Pinpoint the cell where the given text exists, returning its (x, y) midpoint coordinate. 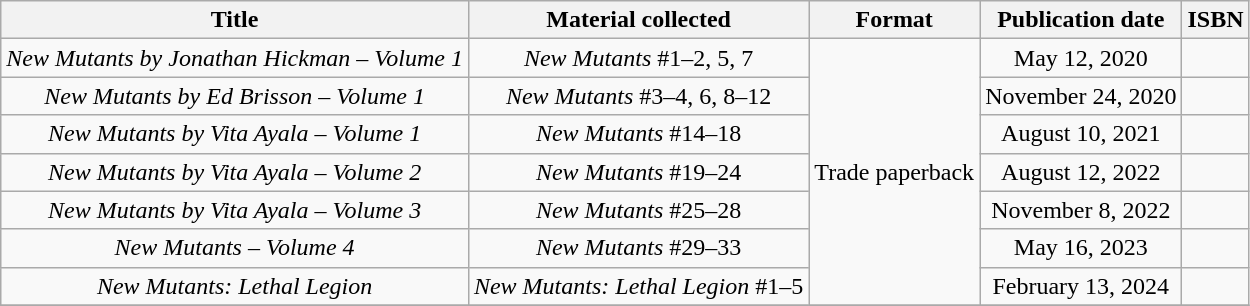
New Mutants by Vita Ayala – Volume 3 (235, 210)
November 8, 2022 (1081, 210)
August 12, 2022 (1081, 172)
New Mutants #25–28 (638, 210)
New Mutants by Jonathan Hickman – Volume 1 (235, 58)
Format (894, 20)
New Mutants #1–2, 5, 7 (638, 58)
New Mutants #19–24 (638, 172)
New Mutants by Ed Brisson – Volume 1 (235, 96)
February 13, 2024 (1081, 286)
May 12, 2020 (1081, 58)
ISBN (1216, 20)
New Mutants by Vita Ayala – Volume 2 (235, 172)
New Mutants #14–18 (638, 134)
Title (235, 20)
Material collected (638, 20)
May 16, 2023 (1081, 248)
New Mutants: Lethal Legion #1–5 (638, 286)
New Mutants by Vita Ayala – Volume 1 (235, 134)
Trade paperback (894, 172)
New Mutants – Volume 4 (235, 248)
New Mutants: Lethal Legion (235, 286)
New Mutants #29–33 (638, 248)
November 24, 2020 (1081, 96)
August 10, 2021 (1081, 134)
New Mutants #3–4, 6, 8–12 (638, 96)
Publication date (1081, 20)
